Output the [X, Y] coordinate of the center of the cell containing the given text.  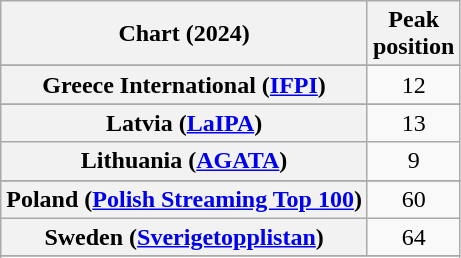
64 [413, 237]
Poland (Polish Streaming Top 100) [184, 199]
Peakposition [413, 34]
Latvia (LaIPA) [184, 123]
Greece International (IFPI) [184, 85]
13 [413, 123]
Sweden (Sverigetopplistan) [184, 237]
9 [413, 161]
Lithuania (AGATA) [184, 161]
60 [413, 199]
Chart (2024) [184, 34]
12 [413, 85]
